Extract the [X, Y] coordinate from the center of the cell holding the provided text.  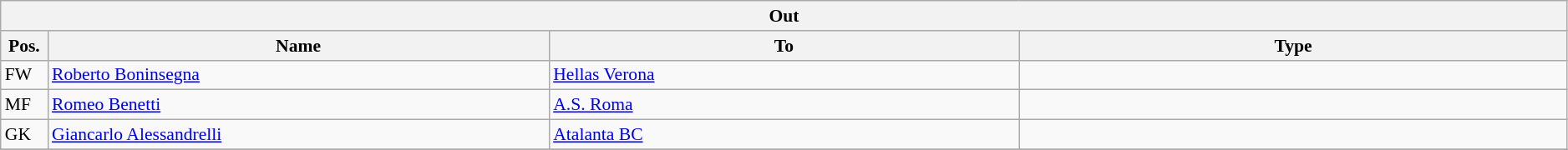
Name [298, 46]
FW [24, 75]
Giancarlo Alessandrelli [298, 135]
To [784, 46]
Atalanta BC [784, 135]
Type [1293, 46]
Out [784, 16]
Pos. [24, 46]
Romeo Benetti [298, 105]
MF [24, 105]
GK [24, 135]
A.S. Roma [784, 105]
Roberto Boninsegna [298, 75]
Hellas Verona [784, 75]
